Return [x, y] of the center of cell containing provided text 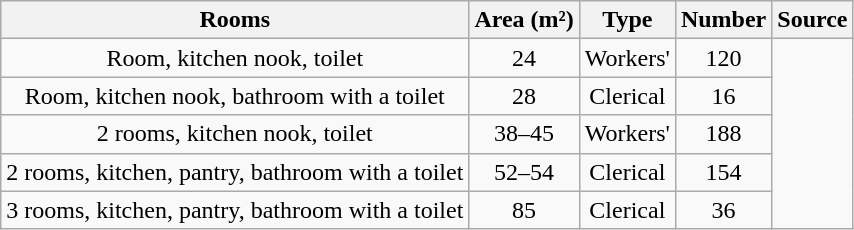
Room, kitchen nook, toilet [235, 58]
154 [723, 172]
3 rooms, kitchen, pantry, bathroom with a toilet [235, 210]
Rooms [235, 20]
Source [812, 20]
38–45 [524, 134]
28 [524, 96]
Room, kitchen nook, bathroom with a toilet [235, 96]
Area (m²) [524, 20]
120 [723, 58]
188 [723, 134]
24 [524, 58]
16 [723, 96]
36 [723, 210]
2 rooms, kitchen nook, toilet [235, 134]
52–54 [524, 172]
Type [627, 20]
2 rooms, kitchen, pantry, bathroom with a toilet [235, 172]
85 [524, 210]
Number [723, 20]
